Extract the [X, Y] coordinate from the center of the cell holding the provided text.  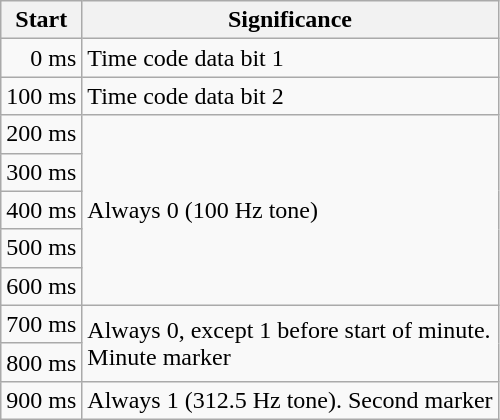
800 ms [42, 362]
500 ms [42, 248]
300 ms [42, 172]
700 ms [42, 324]
Significance [290, 20]
Always 0 (100 Hz tone) [290, 210]
Time code data bit 2 [290, 96]
Always 1 (312.5 Hz tone). Second marker [290, 400]
Always 0, except 1 before start of minute.Minute marker [290, 343]
100 ms [42, 96]
900 ms [42, 400]
200 ms [42, 134]
Start [42, 20]
600 ms [42, 286]
0 ms [42, 58]
Time code data bit 1 [290, 58]
400 ms [42, 210]
